Output the [x, y] coordinate of the center of the cell containing the given text.  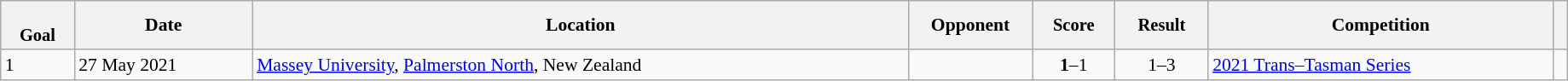
Goal [38, 26]
Competition [1380, 26]
Massey University, Palmerston North, New Zealand [580, 66]
Score [1074, 26]
Date [164, 26]
Result [1161, 26]
Location [580, 26]
Opponent [970, 26]
2021 Trans–Tasman Series [1380, 66]
1 [38, 66]
1–1 [1074, 66]
27 May 2021 [164, 66]
1–3 [1161, 66]
